Find where the given text appears and provide that cell's center as (x, y) coordinate. 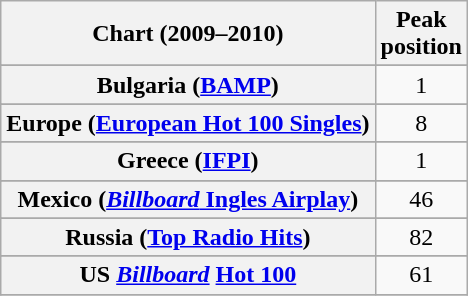
Greece (IFPI) (188, 161)
Bulgaria (BAMP) (188, 85)
Europe (European Hot 100 Singles) (188, 123)
Russia (Top Radio Hits) (188, 237)
82 (421, 237)
Peakposition (421, 34)
8 (421, 123)
46 (421, 199)
Chart (2009–2010) (188, 34)
61 (421, 275)
Mexico (Billboard Ingles Airplay) (188, 199)
US Billboard Hot 100 (188, 275)
